Pinpoint the cell where the given text exists, returning its [X, Y] midpoint coordinate. 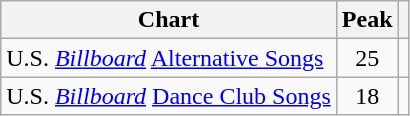
U.S. Billboard Alternative Songs [169, 58]
U.S. Billboard Dance Club Songs [169, 96]
25 [367, 58]
18 [367, 96]
Peak [367, 20]
Chart [169, 20]
